Return [X, Y] of the center of cell containing provided text 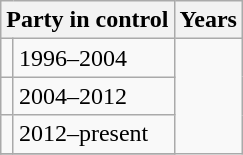
Party in control [88, 20]
1996–2004 [94, 58]
Years [208, 20]
2012–present [94, 134]
2004–2012 [94, 96]
